Return (X, Y) of the center of cell containing provided text 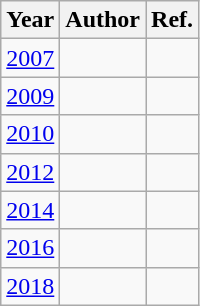
2007 (30, 58)
2009 (30, 96)
Author (103, 20)
2018 (30, 286)
2012 (30, 172)
2014 (30, 210)
2016 (30, 248)
2010 (30, 134)
Year (30, 20)
Ref. (172, 20)
